Return the [X, Y] coordinate for the center point of the cell that contains the specified text.  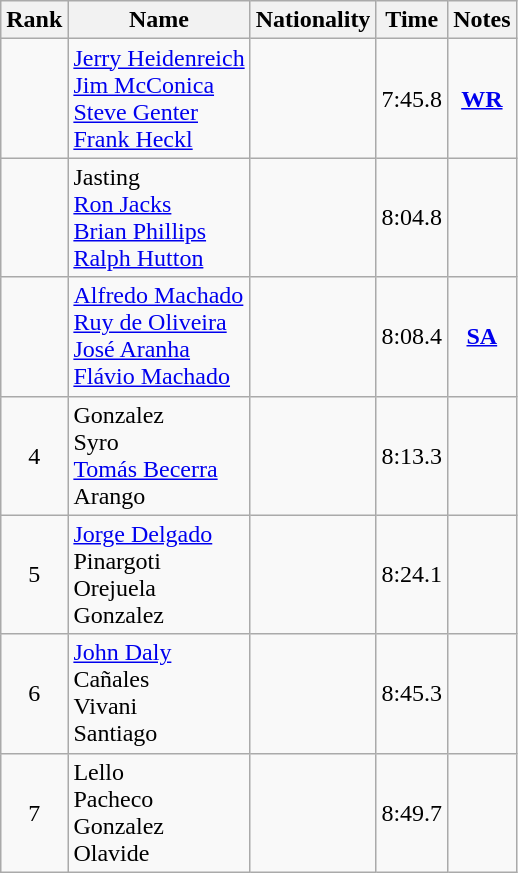
4 [34, 456]
7:45.8 [412, 98]
Rank [34, 20]
Jerry Heidenreich Jim McConica Steve Genter Frank Heckl [159, 98]
Lello Pacheco Gonzalez Olavide [159, 812]
8:45.3 [412, 694]
Alfredo Machado Ruy de Oliveira José Aranha Flávio Machado [159, 336]
Notes [482, 20]
8:13.3 [412, 456]
John Daly Cañales Vivani Santiago [159, 694]
6 [34, 694]
Gonzalez Syro Tomás Becerra Arango [159, 456]
8:04.8 [412, 218]
7 [34, 812]
SA [482, 336]
Time [412, 20]
8:49.7 [412, 812]
Jasting Ron Jacks Brian Phillips Ralph Hutton [159, 218]
Jorge Delgado Pinargoti Orejuela Gonzalez [159, 574]
WR [482, 98]
Name [159, 20]
8:08.4 [412, 336]
Nationality [313, 20]
8:24.1 [412, 574]
5 [34, 574]
